Locate the cell with the specified text and output its [X, Y] center coordinate. 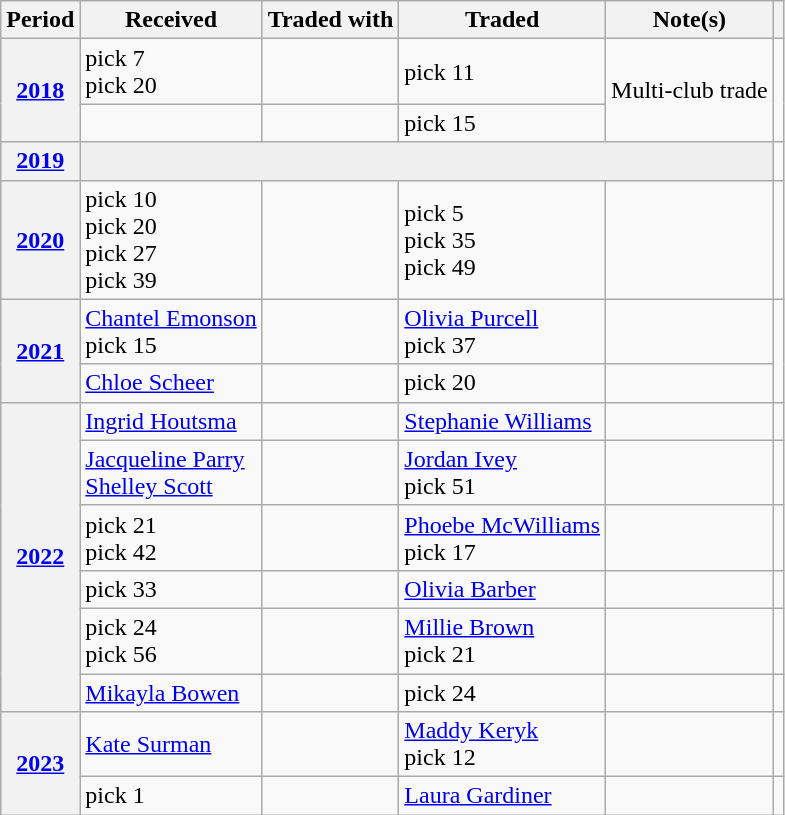
2020 [40, 240]
Chantel Emonsonpick 15 [171, 332]
Jacqueline ParryShelley Scott [171, 472]
Chloe Scheer [171, 383]
2018 [40, 90]
pick 1 [171, 796]
Stephanie Williams [502, 421]
pick 10pick 20pick 27pick 39 [171, 240]
Multi-club trade [690, 90]
pick 21pick 42 [171, 538]
Kate Surman [171, 744]
2022 [40, 556]
pick 11 [502, 72]
Millie Brownpick 21 [502, 640]
Mikayla Bowen [171, 693]
Olivia Purcellpick 37 [502, 332]
Traded [502, 20]
pick 5pick 35pick 49 [502, 240]
pick 15 [502, 123]
pick 33 [171, 589]
pick 24 [502, 693]
Period [40, 20]
2019 [40, 161]
2023 [40, 764]
Olivia Barber [502, 589]
Laura Gardiner [502, 796]
Ingrid Houtsma [171, 421]
Traded with [330, 20]
pick 20 [502, 383]
Maddy Kerykpick 12 [502, 744]
Note(s) [690, 20]
pick 24pick 56 [171, 640]
2021 [40, 350]
Jordan Iveypick 51 [502, 472]
Received [171, 20]
Phoebe McWilliamspick 17 [502, 538]
pick 7pick 20 [171, 72]
